Return the (X, Y) coordinate for the center point of the cell that contains the specified text.  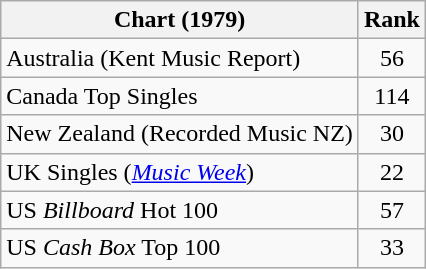
33 (392, 248)
UK Singles (Music Week) (180, 172)
Australia (Kent Music Report) (180, 58)
Rank (392, 20)
56 (392, 58)
114 (392, 96)
22 (392, 172)
US Billboard Hot 100 (180, 210)
57 (392, 210)
Chart (1979) (180, 20)
Canada Top Singles (180, 96)
30 (392, 134)
US Cash Box Top 100 (180, 248)
New Zealand (Recorded Music NZ) (180, 134)
